From the cell containing the given text, extract its center point as [x, y] coordinate. 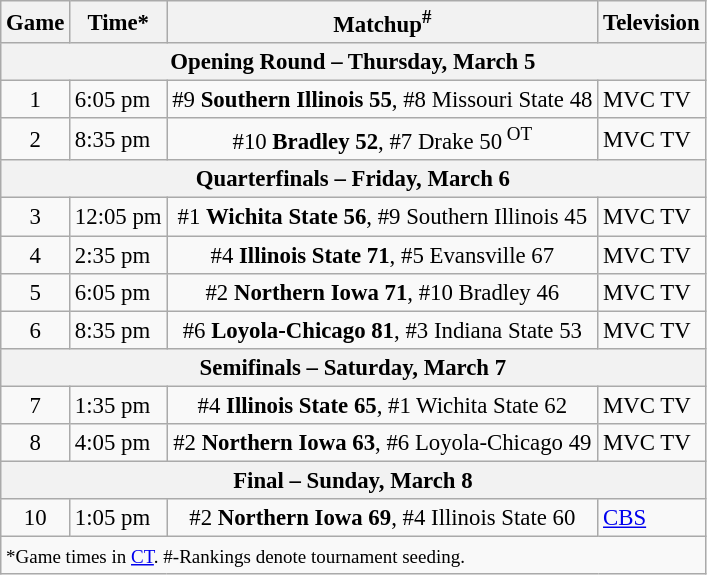
2 [36, 139]
4 [36, 255]
Semifinals – Saturday, March 7 [353, 367]
4:05 pm [118, 443]
#4 Illinois State 71, #5 Evansville 67 [382, 255]
#2 Northern Iowa 69, #4 Illinois State 60 [382, 518]
Opening Round – Thursday, March 5 [353, 62]
1 [36, 100]
*Game times in CT. #-Rankings denote tournament seeding. [353, 555]
#10 Bradley 52, #7 Drake 50 OT [382, 139]
8 [36, 443]
Quarterfinals – Friday, March 6 [353, 179]
1:35 pm [118, 405]
2:35 pm [118, 255]
Game [36, 22]
#6 Loyola-Chicago 81, #3 Indiana State 53 [382, 330]
#1 Wichita State 56, #9 Southern Illinois 45 [382, 217]
1:05 pm [118, 518]
#9 Southern Illinois 55, #8 Missouri State 48 [382, 100]
Television [652, 22]
12:05 pm [118, 217]
#4 Illinois State 65, #1 Wichita State 62 [382, 405]
#2 Northern Iowa 63, #6 Loyola-Chicago 49 [382, 443]
Time* [118, 22]
Matchup# [382, 22]
#2 Northern Iowa 71, #10 Bradley 46 [382, 292]
3 [36, 217]
CBS [652, 518]
10 [36, 518]
5 [36, 292]
6 [36, 330]
Final – Sunday, March 8 [353, 480]
7 [36, 405]
